Return the [x, y] coordinate for the center point of the cell that contains the specified text.  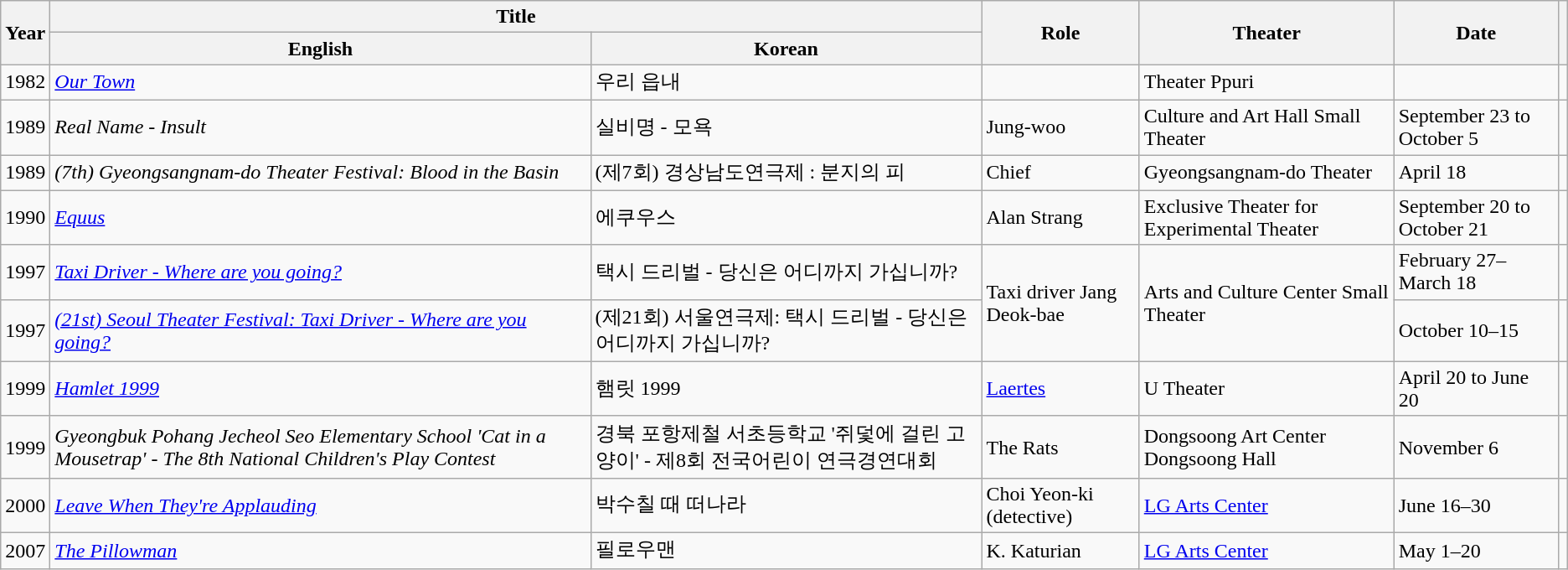
September 20 to October 21 [1476, 218]
Korean [786, 49]
(21st) Seoul Theater Festival: Taxi Driver - Where are you going? [320, 330]
Laertes [1060, 389]
택시 드리벌 - 당신은 어디까지 가십니까? [786, 272]
우리 읍내 [786, 82]
Chief [1060, 173]
May 1–20 [1476, 550]
2007 [25, 550]
September 23 to October 5 [1476, 127]
Gyeongsangnam-do Theater [1266, 173]
October 10–15 [1476, 330]
Taxi driver Jang Deok-bae [1060, 303]
Jung-woo [1060, 127]
Choi Yeon-ki (detective) [1060, 505]
(제7회) 경상남도연극제 : 분지의 피 [786, 173]
June 16–30 [1476, 505]
Theater Ppuri [1266, 82]
Arts and Culture Center Small Theater [1266, 303]
April 18 [1476, 173]
Hamlet 1999 [320, 389]
박수칠 때 떠나라 [786, 505]
필로우맨 [786, 550]
Taxi Driver - Where are you going? [320, 272]
Our Town [320, 82]
1990 [25, 218]
Gyeongbuk Pohang Jecheol Seo Elementary School 'Cat in a Mousetrap' - The 8th National Children's Play Contest [320, 447]
(제21회) 서울연극제: 택시 드리벌 - 당신은 어디까지 가십니까? [786, 330]
U Theater [1266, 389]
2000 [25, 505]
경북 포항제철 서초등학교 '쥐덫에 걸린 고양이' - 제8회 전국어린이 연극경연대회 [786, 447]
November 6 [1476, 447]
K. Katurian [1060, 550]
Dongsoong Art Center Dongsoong Hall [1266, 447]
Equus [320, 218]
(7th) Gyeongsangnam-do Theater Festival: Blood in the Basin [320, 173]
Date [1476, 33]
The Rats [1060, 447]
햄릿 1999 [786, 389]
1982 [25, 82]
Year [25, 33]
실비명 - 모욕 [786, 127]
Exclusive Theater for Experimental Theater [1266, 218]
Role [1060, 33]
February 27–March 18 [1476, 272]
Real Name - Insult [320, 127]
English [320, 49]
The Pillowman [320, 550]
Culture and Art Hall Small Theater [1266, 127]
April 20 to June 20 [1476, 389]
Title [516, 17]
Leave When They're Applauding [320, 505]
Alan Strang [1060, 218]
Theater [1266, 33]
에쿠우스 [786, 218]
